Identify which cell holds the provided text, then report its (X, Y) central coordinate. 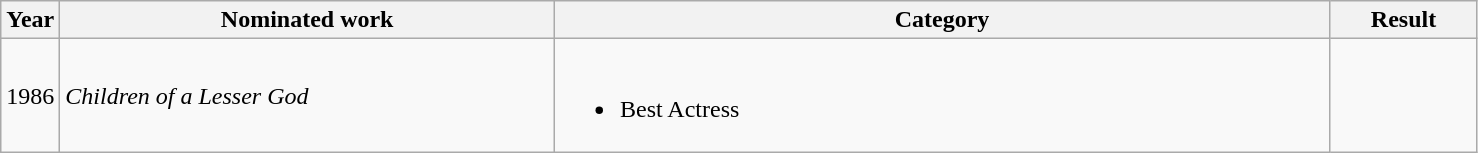
Children of a Lesser God (308, 96)
Best Actress (942, 96)
Result (1404, 20)
Nominated work (308, 20)
1986 (30, 96)
Category (942, 20)
Year (30, 20)
